Provide the [x, y] coordinate of the cell's center where the given text is located.  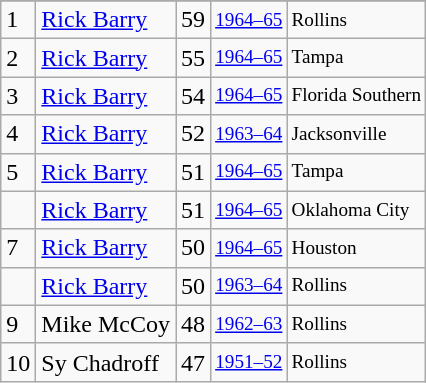
4 [18, 134]
5 [18, 172]
10 [18, 362]
9 [18, 324]
Sy Chadroff [106, 362]
7 [18, 248]
Oklahoma City [356, 210]
47 [194, 362]
1 [18, 20]
48 [194, 324]
52 [194, 134]
1951–52 [249, 362]
55 [194, 58]
59 [194, 20]
1962–63 [249, 324]
Houston [356, 248]
Jacksonville [356, 134]
2 [18, 58]
3 [18, 96]
54 [194, 96]
Mike McCoy [106, 324]
Florida Southern [356, 96]
